Output the [x, y] coordinate of the center of the cell containing the given text.  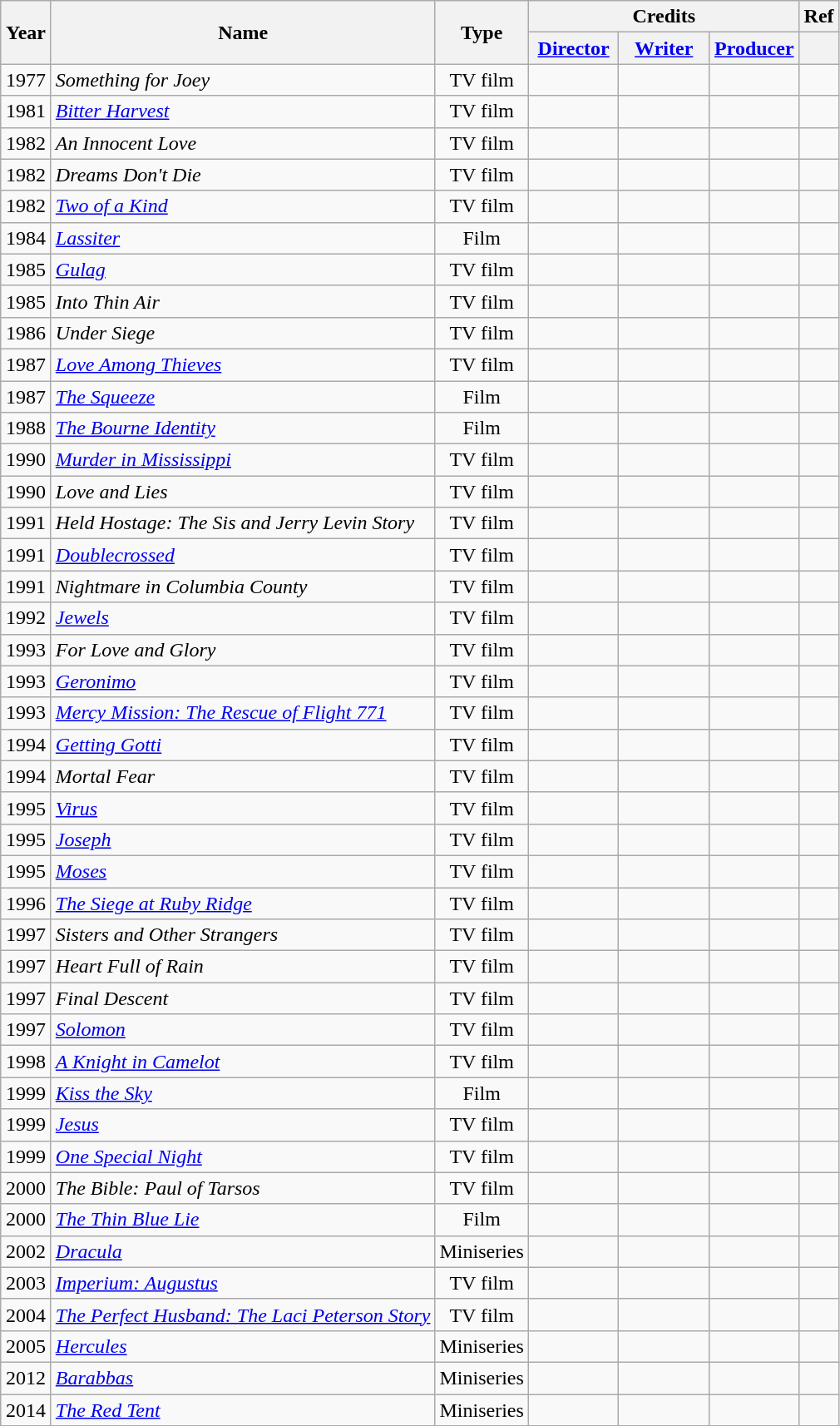
Love and Lies [243, 492]
Love Among Thieves [243, 364]
Mercy Mission: The Rescue of Flight 771 [243, 713]
Getting Gotti [243, 745]
The Bible: Paul of Tarsos [243, 1188]
2014 [27, 1410]
Name [243, 32]
1984 [27, 238]
The Perfect Husband: The Laci Peterson Story [243, 1315]
One Special Night [243, 1156]
Imperium: Augustus [243, 1283]
Dreams Don't Die [243, 175]
1986 [27, 333]
An Innocent Love [243, 143]
Year [27, 32]
Geronimo [243, 681]
Final Descent [243, 998]
1998 [27, 1062]
Mortal Fear [243, 776]
Something for Joey [243, 80]
The Thin Blue Lie [243, 1220]
2004 [27, 1315]
Hercules [243, 1346]
Under Siege [243, 333]
Ref [818, 17]
Held Hostage: The Sis and Jerry Levin Story [243, 523]
Solomon [243, 1030]
Type [482, 32]
Nightmare in Columbia County [243, 587]
Doublecrossed [243, 555]
Dracula [243, 1251]
1996 [27, 903]
2002 [27, 1251]
Barabbas [243, 1378]
The Siege at Ruby Ridge [243, 903]
Jesus [243, 1125]
1977 [27, 80]
2003 [27, 1283]
Director [574, 48]
Bitter Harvest [243, 111]
Producer [754, 48]
Credits [664, 17]
A Knight in Camelot [243, 1062]
Virus [243, 808]
Gulag [243, 270]
Heart Full of Rain [243, 967]
The Bourne Identity [243, 428]
Writer [664, 48]
Two of a Kind [243, 206]
Murder in Mississippi [243, 460]
For Love and Glory [243, 650]
1988 [27, 428]
Lassiter [243, 238]
The Red Tent [243, 1410]
Joseph [243, 839]
Kiss the Sky [243, 1093]
Moses [243, 871]
2012 [27, 1378]
1992 [27, 618]
1981 [27, 111]
Jewels [243, 618]
The Squeeze [243, 397]
2005 [27, 1346]
Into Thin Air [243, 301]
Sisters and Other Strangers [243, 935]
